Find where the given text appears and provide that cell's center as (X, Y) coordinate. 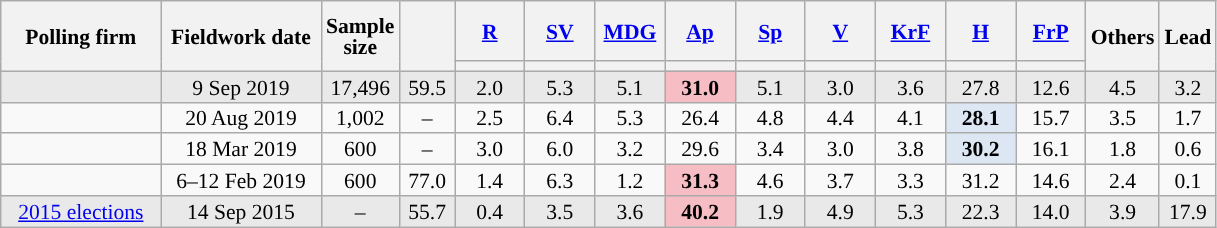
4.4 (840, 118)
6.4 (560, 118)
26.4 (700, 118)
14.6 (1051, 180)
1.9 (770, 212)
6.0 (560, 150)
3.3 (910, 180)
3.4 (770, 150)
0.1 (1188, 180)
6–12 Feb 2019 (241, 180)
2.4 (1123, 180)
FrP (1051, 31)
59.5 (426, 86)
4.5 (1123, 86)
20 Aug 2019 (241, 118)
0.6 (1188, 150)
1.2 (630, 180)
22.3 (980, 212)
2.0 (490, 86)
3.9 (1123, 212)
KrF (910, 31)
31.3 (700, 180)
17,496 (360, 86)
17.9 (1188, 212)
MDG (630, 31)
28.1 (980, 118)
1,002 (360, 118)
14 Sep 2015 (241, 212)
Others (1123, 36)
3.8 (910, 150)
Lead (1188, 36)
Samplesize (360, 36)
27.8 (980, 86)
V (840, 31)
0.4 (490, 212)
1.7 (1188, 118)
31.2 (980, 180)
6.3 (560, 180)
R (490, 31)
Fieldwork date (241, 36)
Sp (770, 31)
4.8 (770, 118)
30.2 (980, 150)
40.2 (700, 212)
3.7 (840, 180)
2015 elections (81, 212)
16.1 (1051, 150)
1.8 (1123, 150)
SV (560, 31)
15.7 (1051, 118)
Polling firm (81, 36)
4.1 (910, 118)
29.6 (700, 150)
18 Mar 2019 (241, 150)
14.0 (1051, 212)
77.0 (426, 180)
9 Sep 2019 (241, 86)
4.9 (840, 212)
1.4 (490, 180)
4.6 (770, 180)
H (980, 31)
55.7 (426, 212)
12.6 (1051, 86)
31.0 (700, 86)
2.5 (490, 118)
Ap (700, 31)
